Return [x, y] of the center of cell containing provided text 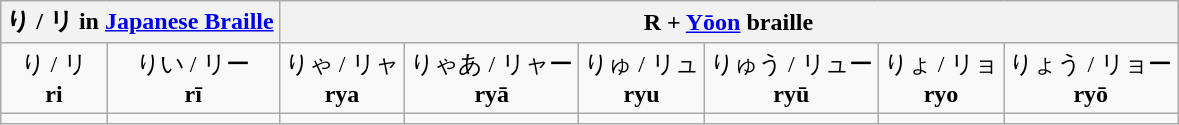
りょ / リョ ryo [941, 78]
りい / リー rī [193, 78]
R + Yōon braille [728, 22]
りゅ / リュ ryu [642, 78]
り / リ in Japanese Braille [140, 22]
りゅう / リュー ryū [791, 78]
りょう / リョー ryō [1091, 78]
りゃあ / リャー ryā [492, 78]
りゃ / リャ rya [342, 78]
り / リ ri [54, 78]
